Locate the cell with the specified text and output its (x, y) center coordinate. 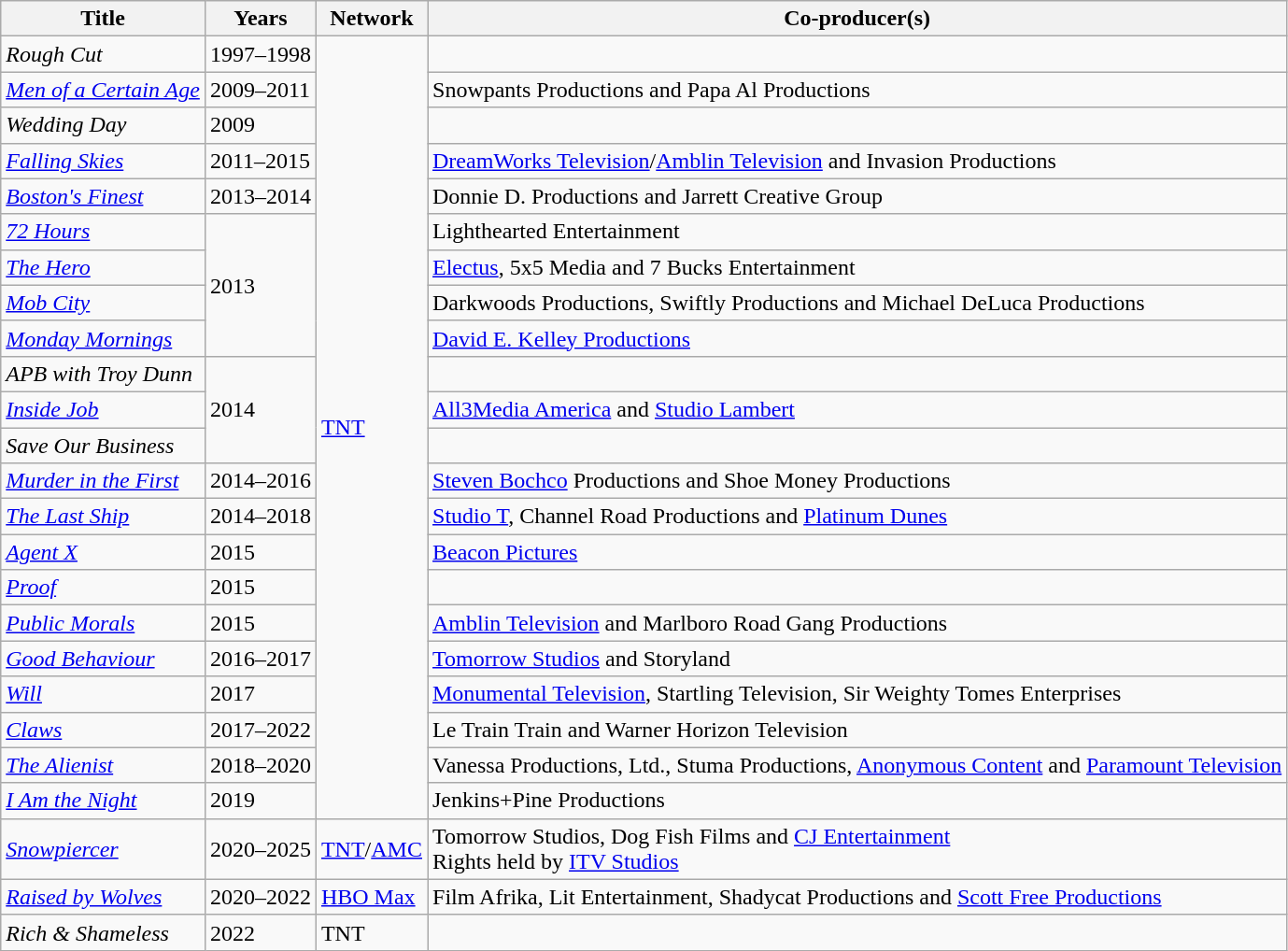
Rich & Shameless (103, 932)
Murder in the First (103, 481)
David E. Kelley Productions (857, 338)
2020–2022 (260, 897)
2018–2020 (260, 765)
Men of a Certain Age (103, 90)
Agent X (103, 552)
Years (260, 19)
Network (372, 19)
Electus, 5x5 Media and 7 Bucks Entertainment (857, 267)
Mob City (103, 303)
Co-producer(s) (857, 19)
Title (103, 19)
Public Morals (103, 623)
2013–2014 (260, 196)
2017 (260, 694)
Save Our Business (103, 446)
2017–2022 (260, 730)
Jenkins+Pine Productions (857, 801)
TNT/AMC (372, 848)
2014 (260, 409)
DreamWorks Television/Amblin Television and Invasion Productions (857, 161)
Vanessa Productions, Ltd., Stuma Productions, Anonymous Content and Paramount Television (857, 765)
Snowpants Productions and Papa Al Productions (857, 90)
I Am the Night (103, 801)
2009–2011 (260, 90)
Beacon Pictures (857, 552)
The Last Ship (103, 517)
Tomorrow Studios and Storyland (857, 659)
Snowpiercer (103, 848)
APB with Troy Dunn (103, 374)
2022 (260, 932)
Le Train Train and Warner Horizon Television (857, 730)
1997–1998 (260, 54)
Will (103, 694)
Boston's Finest (103, 196)
Inside Job (103, 409)
Film Afrika, Lit Entertainment, Shadycat Productions and Scott Free Productions (857, 897)
HBO Max (372, 897)
Proof (103, 588)
Raised by Wolves (103, 897)
Tomorrow Studios, Dog Fish Films and CJ EntertainmentRights held by ITV Studios (857, 848)
Claws (103, 730)
Steven Bochco Productions and Shoe Money Productions (857, 481)
All3Media America and Studio Lambert (857, 409)
2014–2016 (260, 481)
Darkwoods Productions, Swiftly Productions and Michael DeLuca Productions (857, 303)
Monday Mornings (103, 338)
2013 (260, 285)
Rough Cut (103, 54)
The Hero (103, 267)
Wedding Day (103, 125)
Donnie D. Productions and Jarrett Creative Group (857, 196)
2011–2015 (260, 161)
Amblin Television and Marlboro Road Gang Productions (857, 623)
2019 (260, 801)
2020–2025 (260, 848)
2009 (260, 125)
72 Hours (103, 232)
The Alienist (103, 765)
2016–2017 (260, 659)
Falling Skies (103, 161)
Lighthearted Entertainment (857, 232)
Monumental Television, Startling Television, Sir Weighty Tomes Enterprises (857, 694)
Studio T, Channel Road Productions and Platinum Dunes (857, 517)
2014–2018 (260, 517)
Good Behaviour (103, 659)
